For the text-containing cell, return its midpoint in [x, y] coordinate format. 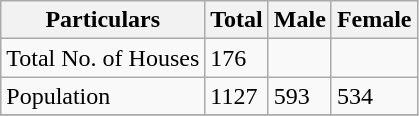
Total [237, 20]
Female [374, 20]
593 [300, 96]
Population [103, 96]
534 [374, 96]
Male [300, 20]
Total No. of Houses [103, 58]
Particulars [103, 20]
176 [237, 58]
1127 [237, 96]
